Identify which cell holds the provided text, then report its (X, Y) central coordinate. 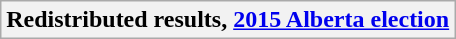
Redistributed results, 2015 Alberta election (228, 20)
